Pinpoint the cell where the given text exists, returning its [X, Y] midpoint coordinate. 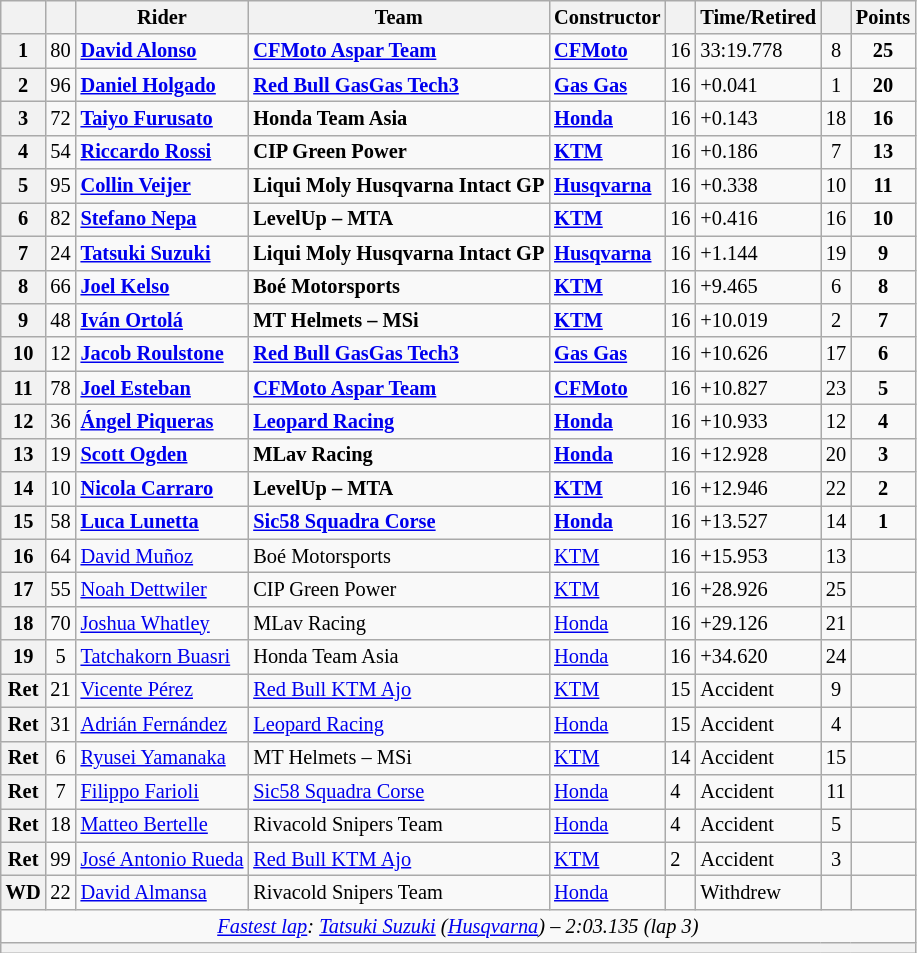
+1.144 [758, 253]
+29.126 [758, 623]
+28.926 [758, 589]
Fastest lap: Tatsuki Suzuki (Husqvarna) – 2:03.135 (lap 3) [458, 926]
Ángel Piqueras [162, 421]
23 [836, 388]
+12.946 [758, 489]
+0.338 [758, 186]
+10.626 [758, 354]
55 [61, 589]
Time/Retired [758, 17]
78 [61, 388]
+0.186 [758, 152]
Tatsuki Suzuki [162, 253]
82 [61, 219]
Vicente Pérez [162, 690]
70 [61, 623]
José Antonio Rueda [162, 859]
Matteo Bertelle [162, 825]
31 [61, 724]
Iván Ortolá [162, 320]
Joshua Whatley [162, 623]
66 [61, 287]
+13.527 [758, 522]
David Alonso [162, 51]
Adrián Fernández [162, 724]
72 [61, 118]
Joel Kelso [162, 287]
+10.933 [758, 421]
99 [61, 859]
Scott Ogden [162, 455]
Rider [162, 17]
64 [61, 556]
Team [398, 17]
Points [883, 17]
+10.019 [758, 320]
Collin Veijer [162, 186]
80 [61, 51]
95 [61, 186]
Constructor [607, 17]
+15.953 [758, 556]
Withdrew [758, 892]
48 [61, 320]
Jacob Roulstone [162, 354]
+0.416 [758, 219]
Taiyo Furusato [162, 118]
+12.928 [758, 455]
David Almansa [162, 892]
58 [61, 522]
54 [61, 152]
+34.620 [758, 657]
Tatchakorn Buasri [162, 657]
Stefano Nepa [162, 219]
+0.143 [758, 118]
+9.465 [758, 287]
Luca Lunetta [162, 522]
Nicola Carraro [162, 489]
David Muñoz [162, 556]
Daniel Holgado [162, 85]
33:19.778 [758, 51]
Joel Esteban [162, 388]
96 [61, 85]
Riccardo Rossi [162, 152]
36 [61, 421]
Ryusei Yamanaka [162, 758]
+10.827 [758, 388]
+0.041 [758, 85]
Noah Dettwiler [162, 589]
WD [24, 892]
Filippo Farioli [162, 791]
